Return the [X, Y] coordinate for the center point of the cell that contains the specified text.  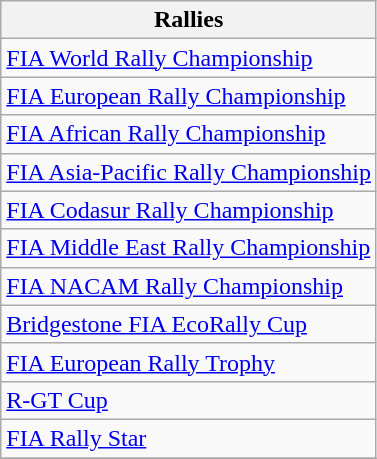
FIA Codasur Rally Championship [189, 210]
FIA Rally Star [189, 438]
FIA European Rally Championship [189, 96]
Bridgestone FIA EcoRally Cup [189, 324]
FIA Middle East Rally Championship [189, 248]
FIA Asia-Pacific Rally Championship [189, 172]
FIA African Rally Championship [189, 134]
Rallies [189, 20]
FIA World Rally Championship [189, 58]
R-GT Cup [189, 400]
FIA NACAM Rally Championship [189, 286]
FIA European Rally Trophy [189, 362]
